Pinpoint the cell where the given text exists, returning its [X, Y] midpoint coordinate. 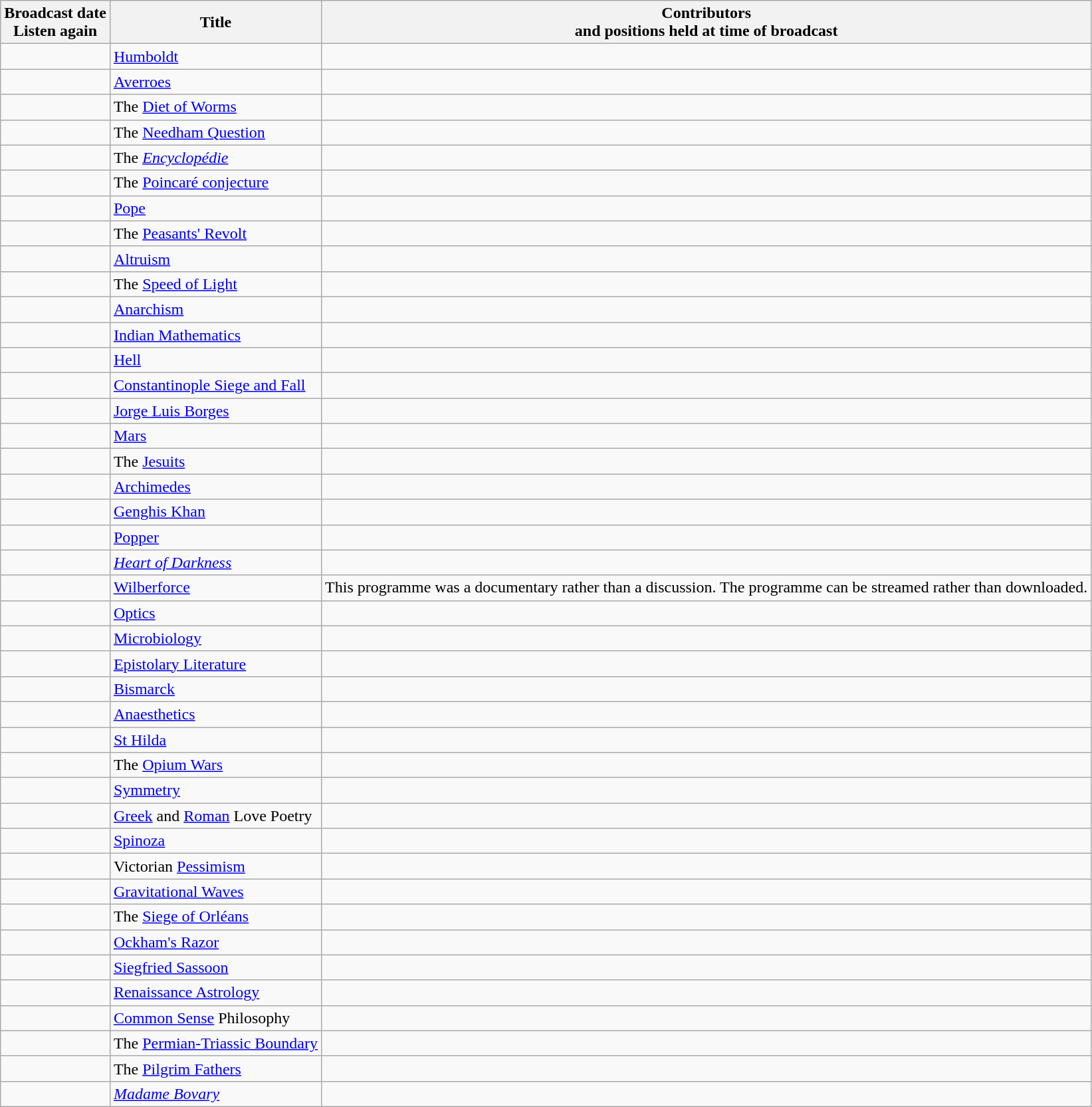
The Peasants' Revolt [215, 233]
Averroes [215, 82]
Indian Mathematics [215, 334]
Anarchism [215, 309]
Title [215, 23]
Wilberforce [215, 588]
Altruism [215, 259]
Optics [215, 613]
The Permian-Triassic Boundary [215, 1043]
Victorian Pessimism [215, 866]
Siegfried Sassoon [215, 967]
Common Sense Philosophy [215, 1018]
Pope [215, 208]
Heart of Darkness [215, 562]
Microbiology [215, 638]
The Jesuits [215, 461]
St Hilda [215, 740]
The Diet of Worms [215, 107]
Symmetry [215, 791]
Gravitational Waves [215, 892]
The Speed of Light [215, 284]
Bismarck [215, 689]
Contributors and positions held at time of broadcast [707, 23]
The Opium Wars [215, 765]
Jorge Luis Borges [215, 411]
The Siege of Orléans [215, 917]
The Needham Question [215, 132]
Spinoza [215, 841]
Popper [215, 537]
Anaesthetics [215, 714]
Epistolary Literature [215, 664]
This programme was a documentary rather than a discussion. The programme can be streamed rather than downloaded. [707, 588]
Humboldt [215, 57]
Broadcast date Listen again [56, 23]
Renaissance Astrology [215, 993]
The Encyclopédie [215, 158]
Greek and Roman Love Poetry [215, 816]
Ockham's Razor [215, 942]
Constantinople Siege and Fall [215, 386]
Mars [215, 436]
Madame Bovary [215, 1094]
Genghis Khan [215, 512]
The Pilgrim Fathers [215, 1068]
Hell [215, 360]
The Poincaré conjecture [215, 183]
Archimedes [215, 487]
